Determine the (X, Y) coordinate at the center of the cell enclosing the given text.  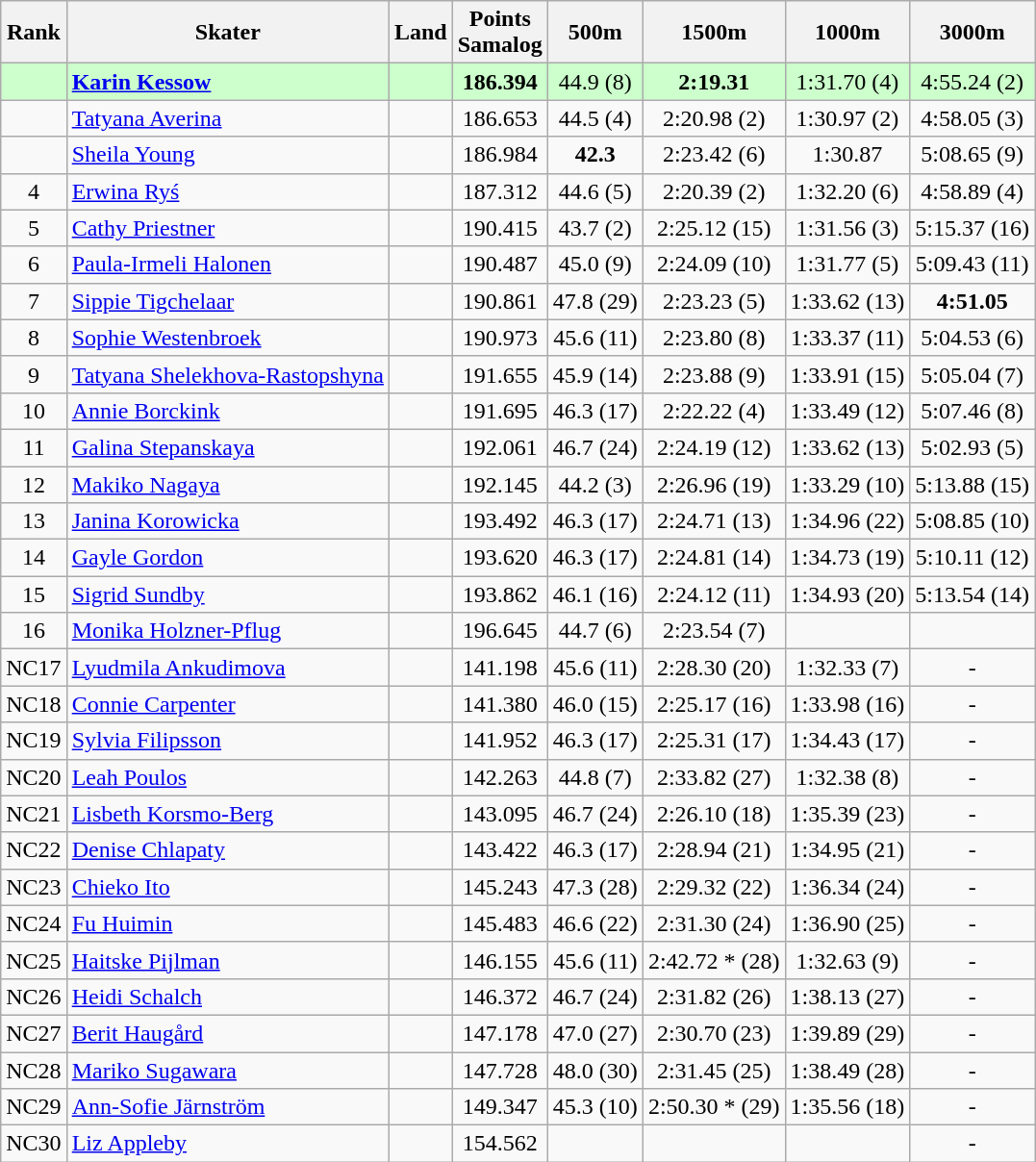
47.8 (29) (594, 301)
2:28.30 (20) (714, 668)
2:20.39 (2) (714, 191)
NC25 (34, 960)
1:36.34 (24) (847, 887)
Points Samalog (500, 33)
1500m (714, 33)
1:35.56 (18) (847, 1107)
46.1 (16) (594, 594)
1:33.91 (15) (847, 374)
500m (594, 33)
Makiko Nagaya (227, 484)
NC17 (34, 668)
5:10.11 (12) (973, 558)
1:32.20 (6) (847, 191)
5:13.88 (15) (973, 484)
2:19.31 (714, 82)
1:33.98 (16) (847, 704)
48.0 (30) (594, 1071)
142.263 (500, 777)
14 (34, 558)
143.422 (500, 850)
2:24.12 (11) (714, 594)
2:25.12 (15) (714, 228)
2:31.45 (25) (714, 1071)
141.952 (500, 741)
147.178 (500, 1033)
141.380 (500, 704)
154.562 (500, 1144)
146.372 (500, 997)
6 (34, 265)
1:31.56 (3) (847, 228)
5:05.04 (7) (973, 374)
2:26.10 (18) (714, 814)
5:04.53 (6) (973, 338)
Skater (227, 33)
190.487 (500, 265)
44.7 (6) (594, 631)
43.7 (2) (594, 228)
2:24.09 (10) (714, 265)
1:35.39 (23) (847, 814)
2:23.42 (6) (714, 155)
Annie Borckink (227, 411)
7 (34, 301)
12 (34, 484)
192.061 (500, 447)
191.655 (500, 374)
Sippie Tigchelaar (227, 301)
190.973 (500, 338)
NC18 (34, 704)
5:15.37 (16) (973, 228)
9 (34, 374)
Mariko Sugawara (227, 1071)
NC22 (34, 850)
2:30.70 (23) (714, 1033)
186.653 (500, 118)
1:32.33 (7) (847, 668)
1:33.29 (10) (847, 484)
NC19 (34, 741)
149.347 (500, 1107)
2:23.88 (9) (714, 374)
2:20.98 (2) (714, 118)
11 (34, 447)
146.155 (500, 960)
191.695 (500, 411)
5:08.85 (10) (973, 521)
196.645 (500, 631)
1:32.63 (9) (847, 960)
5:02.93 (5) (973, 447)
1:34.96 (22) (847, 521)
44.5 (4) (594, 118)
44.8 (7) (594, 777)
45.3 (10) (594, 1107)
NC30 (34, 1144)
Gayle Gordon (227, 558)
147.728 (500, 1071)
Connie Carpenter (227, 704)
192.145 (500, 484)
Karin Kessow (227, 82)
46.0 (15) (594, 704)
2:33.82 (27) (714, 777)
Haitske Pijlman (227, 960)
1:31.77 (5) (847, 265)
5:07.46 (8) (973, 411)
Paula-Irmeli Halonen (227, 265)
Sylvia Filipsson (227, 741)
Ann-Sofie Järnström (227, 1107)
15 (34, 594)
Fu Huimin (227, 923)
187.312 (500, 191)
2:25.31 (17) (714, 741)
44.6 (5) (594, 191)
1:34.95 (21) (847, 850)
Land (420, 33)
1:34.73 (19) (847, 558)
NC26 (34, 997)
1:31.70 (4) (847, 82)
Janina Korowicka (227, 521)
Heidi Schalch (227, 997)
Denise Chlapaty (227, 850)
186.984 (500, 155)
1000m (847, 33)
2:42.72 * (28) (714, 960)
Tatyana Shelekhova-Rastopshyna (227, 374)
145.483 (500, 923)
Cathy Priestner (227, 228)
Lyudmila Ankudimova (227, 668)
1:34.43 (17) (847, 741)
2:31.30 (24) (714, 923)
44.9 (8) (594, 82)
2:26.96 (19) (714, 484)
5:09.43 (11) (973, 265)
1:34.93 (20) (847, 594)
4:58.05 (3) (973, 118)
Galina Stepanskaya (227, 447)
42.3 (594, 155)
NC29 (34, 1107)
Sophie Westenbroek (227, 338)
Liz Appleby (227, 1144)
193.620 (500, 558)
4:58.89 (4) (973, 191)
2:50.30 * (29) (714, 1107)
4 (34, 191)
190.861 (500, 301)
2:24.71 (13) (714, 521)
8 (34, 338)
2:23.54 (7) (714, 631)
NC27 (34, 1033)
NC23 (34, 887)
10 (34, 411)
145.243 (500, 887)
Lisbeth Korsmo-Berg (227, 814)
186.394 (500, 82)
2:25.17 (16) (714, 704)
Tatyana Averina (227, 118)
NC21 (34, 814)
Berit Haugård (227, 1033)
NC24 (34, 923)
193.492 (500, 521)
Sheila Young (227, 155)
47.3 (28) (594, 887)
2:22.22 (4) (714, 411)
13 (34, 521)
5 (34, 228)
1:33.37 (11) (847, 338)
45.9 (14) (594, 374)
141.198 (500, 668)
Leah Poulos (227, 777)
2:31.82 (26) (714, 997)
4:55.24 (2) (973, 82)
1:38.13 (27) (847, 997)
4:51.05 (973, 301)
Rank (34, 33)
1:39.89 (29) (847, 1033)
5:08.65 (9) (973, 155)
2:24.81 (14) (714, 558)
143.095 (500, 814)
2:24.19 (12) (714, 447)
1:36.90 (25) (847, 923)
3000m (973, 33)
1:33.49 (12) (847, 411)
2:29.32 (22) (714, 887)
44.2 (3) (594, 484)
NC28 (34, 1071)
1:30.87 (847, 155)
Sigrid Sundby (227, 594)
1:32.38 (8) (847, 777)
2:28.94 (21) (714, 850)
46.6 (22) (594, 923)
45.0 (9) (594, 265)
1:30.97 (2) (847, 118)
5:13.54 (14) (973, 594)
Erwina Ryś (227, 191)
47.0 (27) (594, 1033)
2:23.80 (8) (714, 338)
1:38.49 (28) (847, 1071)
190.415 (500, 228)
Monika Holzner-Pflug (227, 631)
2:23.23 (5) (714, 301)
193.862 (500, 594)
Chieko Ito (227, 887)
NC20 (34, 777)
16 (34, 631)
